Return [x, y] of the center of cell containing provided text 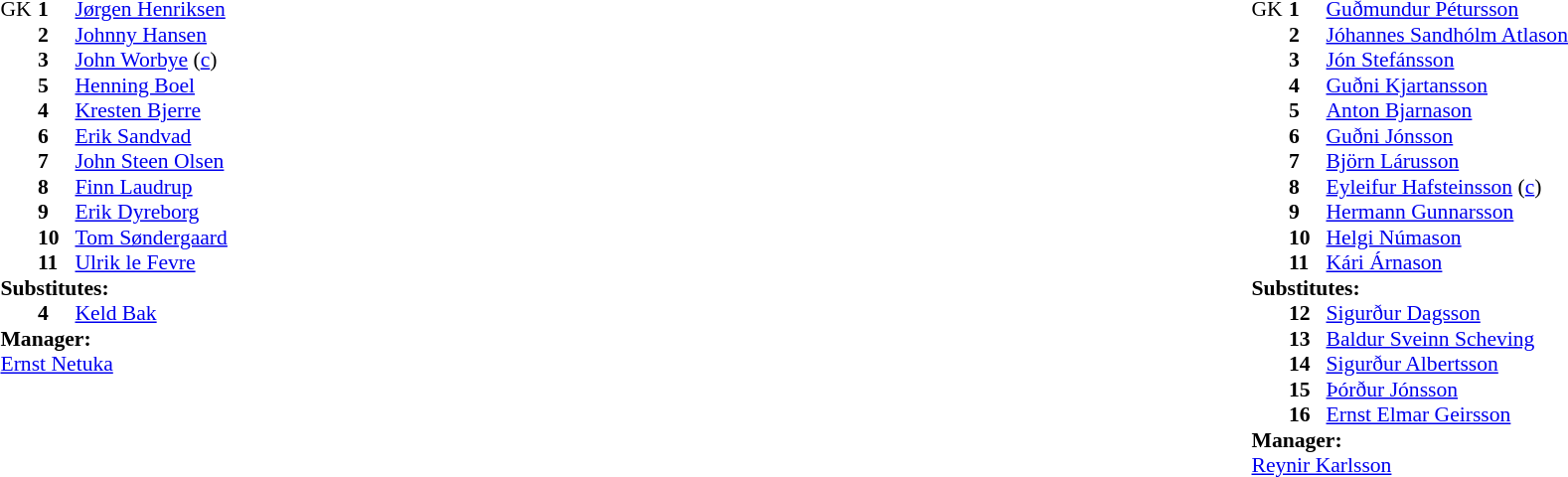
Eyleifur Hafsteinsson (c) [1447, 187]
Henning Boel [151, 85]
John Worbye (c) [151, 61]
Sigurður Albertsson [1447, 365]
Johnny Hansen [151, 35]
John Steen Olsen [151, 162]
Tom Søndergaard [151, 238]
Björn Lárusson [1447, 162]
16 [1308, 414]
Sigurður Dagsson [1447, 313]
Ernst Netuka [113, 365]
Ulrik le Fevre [151, 263]
Kresten Bjerre [151, 110]
Keld Bak [151, 313]
Jóhannes Sandhólm Atlason [1447, 35]
Kári Árnason [1447, 263]
14 [1308, 365]
Finn Laudrup [151, 187]
Anton Bjarnason [1447, 110]
Erik Sandvad [151, 136]
13 [1308, 339]
Ernst Elmar Geirsson [1447, 414]
12 [1308, 313]
Hermann Gunnarsson [1447, 212]
Jón Stefánsson [1447, 61]
Þórður Jónsson [1447, 390]
Guðni Kjartansson [1447, 85]
Baldur Sveinn Scheving [1447, 339]
Erik Dyreborg [151, 212]
Helgi Númason [1447, 238]
15 [1308, 390]
Guðni Jónsson [1447, 136]
